Find where the given text appears and provide that cell's center as (x, y) coordinate. 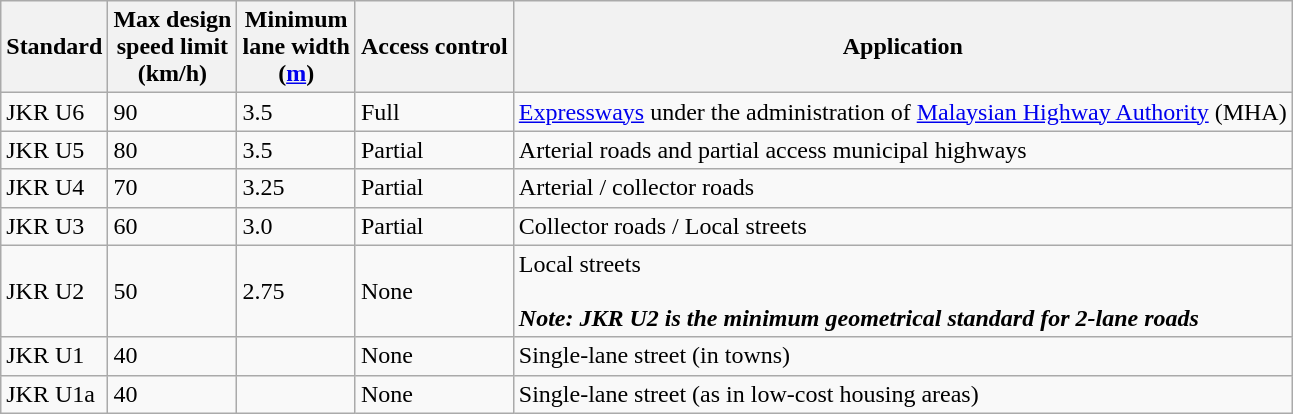
Access control (434, 47)
60 (172, 226)
Expressways under the administration of Malaysian Highway Authority (MHA) (902, 112)
2.75 (296, 291)
Standard (54, 47)
Minimum lane width(m) (296, 47)
3.0 (296, 226)
Collector roads / Local streets (902, 226)
JKR U2 (54, 291)
50 (172, 291)
Local streetsNote: JKR U2 is the minimum geometrical standard for 2-lane roads (902, 291)
90 (172, 112)
80 (172, 150)
Application (902, 47)
JKR U1 (54, 356)
Full (434, 112)
JKR U5 (54, 150)
70 (172, 188)
JKR U4 (54, 188)
Single-lane street (as in low-cost housing areas) (902, 394)
JKR U1a (54, 394)
Arterial roads and partial access municipal highways (902, 150)
Max designspeed limit(km/h) (172, 47)
JKR U3 (54, 226)
3.25 (296, 188)
Single-lane street (in towns) (902, 356)
Arterial / collector roads (902, 188)
JKR U6 (54, 112)
